Pinpoint the cell where the given text exists, returning its [x, y] midpoint coordinate. 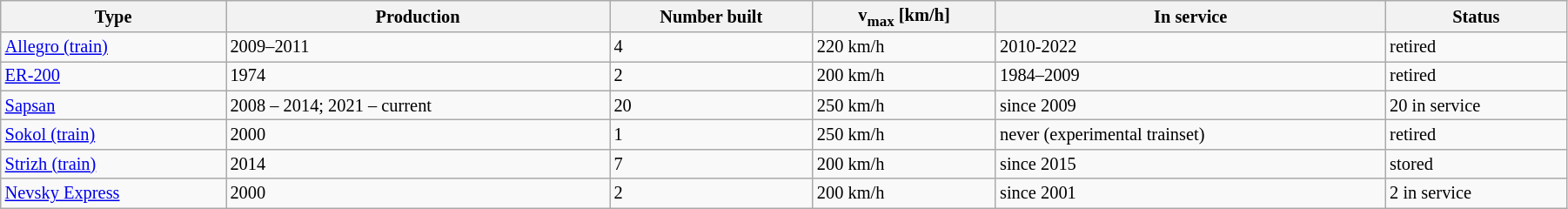
1 [712, 135]
20 in service [1476, 105]
Nevsky Express [113, 193]
stored [1476, 164]
1974 [418, 76]
7 [712, 164]
Type [113, 16]
2009–2011 [418, 47]
2014 [418, 164]
220 km/h [904, 47]
Sapsan [113, 105]
20 [712, 105]
Strizh (train) [113, 164]
4 [712, 47]
1984–2009 [1190, 76]
since 2009 [1190, 105]
2010-2022 [1190, 47]
since 2015 [1190, 164]
2008 – 2014; 2021 – current [418, 105]
In service [1190, 16]
Sokol (train) [113, 135]
never (experimental trainset) [1190, 135]
2 in service [1476, 193]
Number built [712, 16]
since 2001 [1190, 193]
Production [418, 16]
Status [1476, 16]
vmax [km/h] [904, 16]
ER-200 [113, 76]
Allegro (train) [113, 47]
